Return (x, y) of the center of cell containing provided text 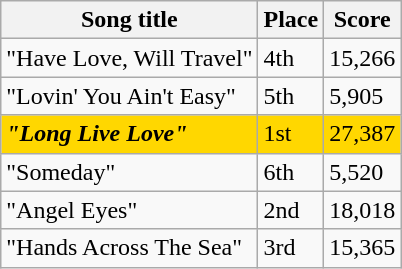
"Long Live Love" (130, 134)
1st (291, 134)
5,905 (362, 96)
27,387 (362, 134)
3rd (291, 248)
"Angel Eyes" (130, 210)
Place (291, 20)
"Someday" (130, 172)
Song title (130, 20)
5,520 (362, 172)
15,266 (362, 58)
5th (291, 96)
15,365 (362, 248)
6th (291, 172)
2nd (291, 210)
Score (362, 20)
18,018 (362, 210)
4th (291, 58)
"Have Love, Will Travel" (130, 58)
"Hands Across The Sea" (130, 248)
"Lovin' You Ain't Easy" (130, 96)
